Pinpoint the cell where the given text exists, returning its (x, y) midpoint coordinate. 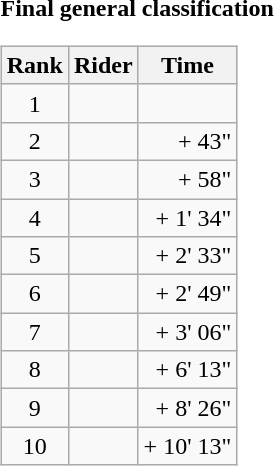
5 (34, 256)
8 (34, 370)
2 (34, 141)
Rider (103, 65)
+ 3' 06" (188, 332)
4 (34, 217)
+ 1' 34" (188, 217)
10 (34, 446)
1 (34, 103)
6 (34, 294)
+ 2' 33" (188, 256)
Rank (34, 65)
+ 58" (188, 179)
+ 8' 26" (188, 408)
3 (34, 179)
9 (34, 408)
+ 6' 13" (188, 370)
+ 2' 49" (188, 294)
+ 10' 13" (188, 446)
+ 43" (188, 141)
Time (188, 65)
7 (34, 332)
